For the text-containing cell, return its midpoint in [x, y] coordinate format. 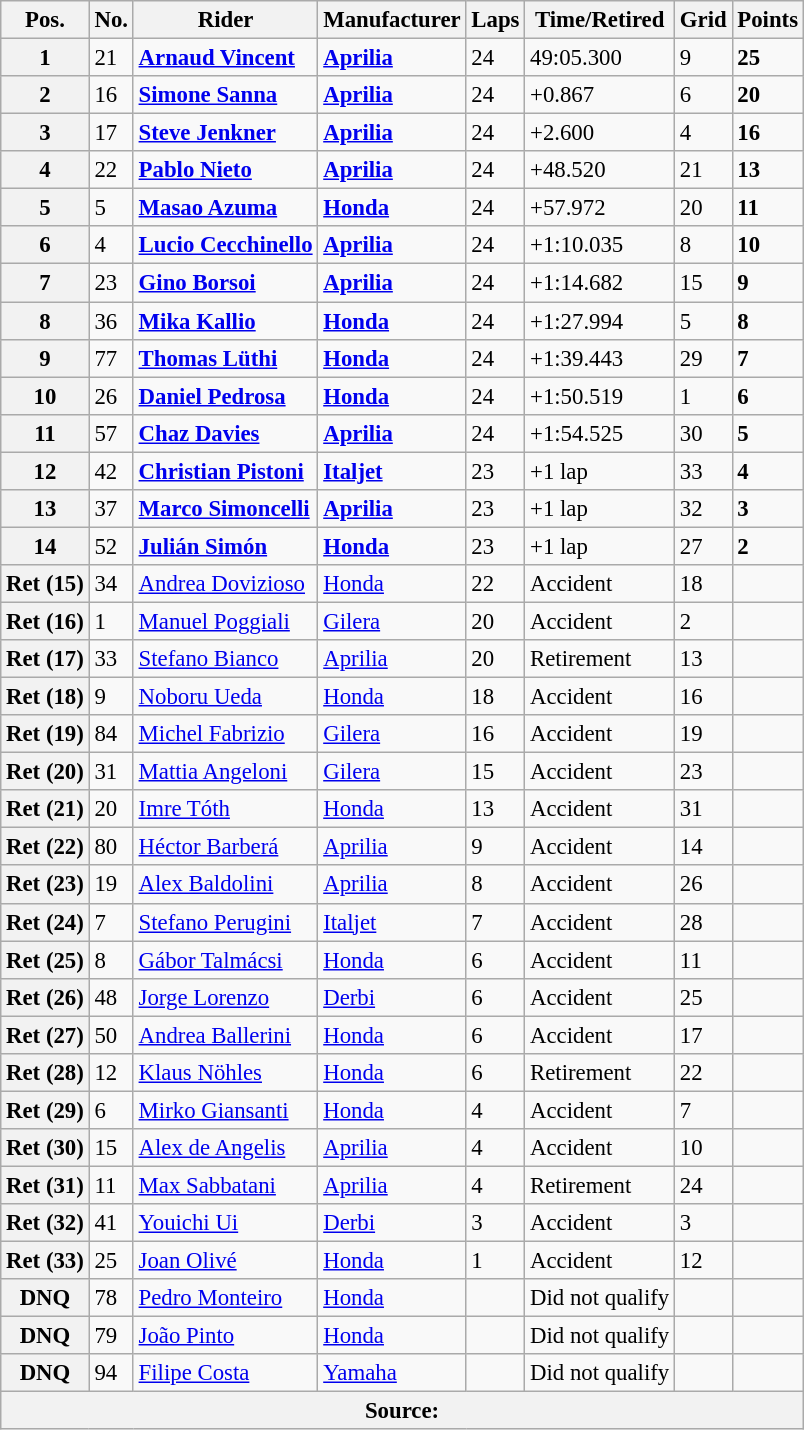
Joan Olivé [226, 1261]
Ret (26) [45, 997]
Ret (23) [45, 885]
Gino Borsoi [226, 283]
Imre Tóth [226, 809]
Rider [226, 20]
50 [111, 1035]
Ret (21) [45, 809]
Thomas Lüthi [226, 358]
+1:50.519 [600, 396]
Pos. [45, 20]
+1:10.035 [600, 245]
Klaus Nöhles [226, 1073]
Ret (16) [45, 621]
Christian Pistoni [226, 471]
Ret (18) [45, 697]
84 [111, 734]
Masao Azuma [226, 208]
Ret (24) [45, 922]
79 [111, 1336]
Lucio Cecchinello [226, 245]
37 [111, 509]
27 [704, 546]
Simone Sanna [226, 95]
34 [111, 584]
Ret (33) [45, 1261]
+1:27.994 [600, 321]
Points [768, 20]
Ret (22) [45, 847]
Time/Retired [600, 20]
32 [704, 509]
80 [111, 847]
Arnaud Vincent [226, 58]
49:05.300 [600, 58]
Pedro Monteiro [226, 1298]
Max Sabbatani [226, 1185]
Manufacturer [392, 20]
Mirko Giansanti [226, 1110]
Ret (25) [45, 960]
+48.520 [600, 170]
48 [111, 997]
Ret (19) [45, 734]
78 [111, 1298]
Jorge Lorenzo [226, 997]
Stefano Perugini [226, 922]
Grid [704, 20]
Noboru Ueda [226, 697]
Ret (28) [45, 1073]
57 [111, 433]
Pablo Nieto [226, 170]
João Pinto [226, 1336]
52 [111, 546]
28 [704, 922]
Ret (30) [45, 1148]
Manuel Poggiali [226, 621]
Chaz Davies [226, 433]
Ret (15) [45, 584]
77 [111, 358]
Stefano Bianco [226, 659]
Daniel Pedrosa [226, 396]
Michel Fabrizio [226, 734]
+2.600 [600, 133]
29 [704, 358]
42 [111, 471]
+1:14.682 [600, 283]
Yamaha [392, 1373]
Youichi Ui [226, 1223]
+0.867 [600, 95]
Ret (32) [45, 1223]
+57.972 [600, 208]
Marco Simoncelli [226, 509]
Ret (31) [45, 1185]
30 [704, 433]
94 [111, 1373]
Ret (17) [45, 659]
Ret (29) [45, 1110]
41 [111, 1223]
Julián Simón [226, 546]
Alex Baldolini [226, 885]
Mika Kallio [226, 321]
36 [111, 321]
Mattia Angeloni [226, 772]
Gábor Talmácsi [226, 960]
Steve Jenkner [226, 133]
Héctor Barberá [226, 847]
Ret (20) [45, 772]
Laps [496, 20]
+1:54.525 [600, 433]
Alex de Angelis [226, 1148]
+1:39.443 [600, 358]
Filipe Costa [226, 1373]
Andrea Dovizioso [226, 584]
Andrea Ballerini [226, 1035]
Ret (27) [45, 1035]
Source: [402, 1411]
No. [111, 20]
